Locate the cell with the specified text and output its (X, Y) center coordinate. 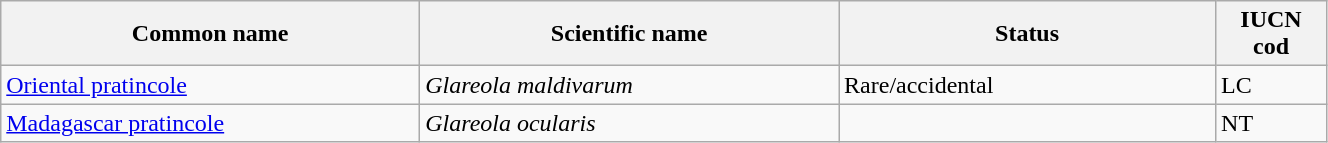
Status (1028, 34)
Madagascar pratincole (210, 123)
IUCN cod (1272, 34)
Oriental pratincole (210, 85)
Glareola maldivarum (630, 85)
Scientific name (630, 34)
Rare/accidental (1028, 85)
NT (1272, 123)
Common name (210, 34)
LC (1272, 85)
Glareola ocularis (630, 123)
